From the cell containing the given text, extract its center point as [X, Y] coordinate. 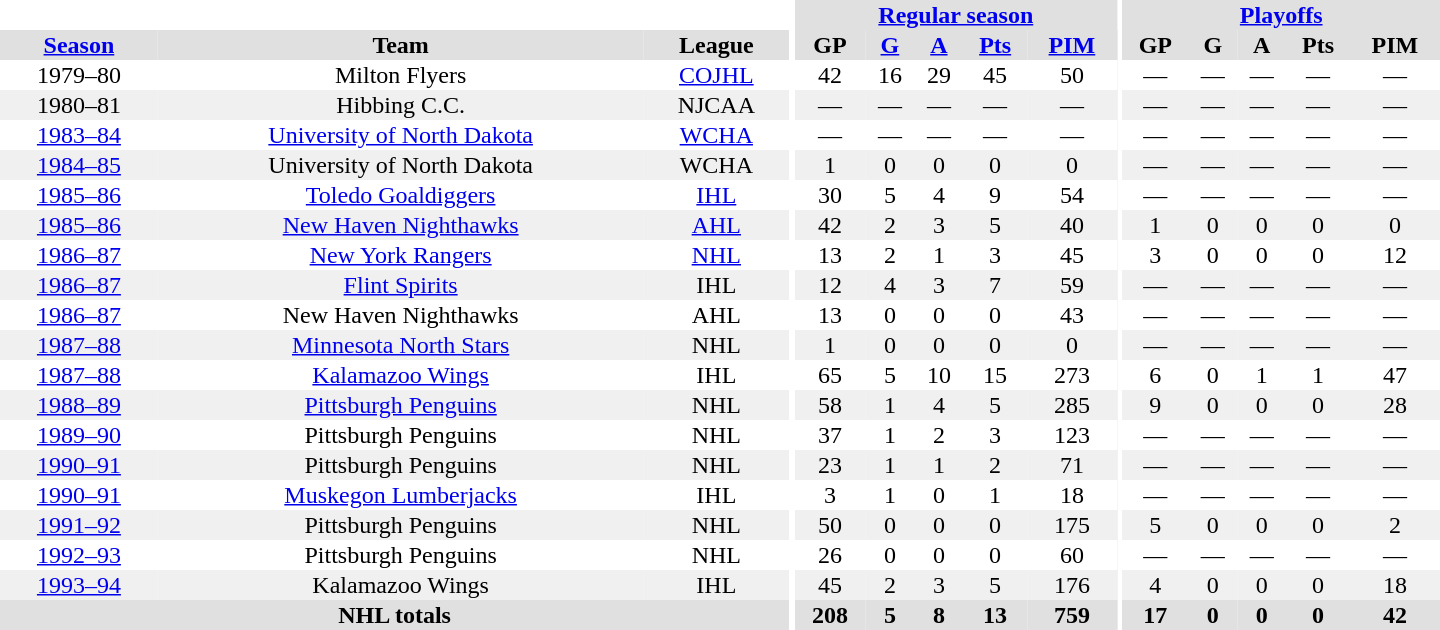
Flint Spirits [401, 285]
65 [830, 375]
71 [1072, 465]
NJCAA [716, 105]
273 [1072, 375]
1979–80 [79, 75]
28 [1395, 405]
Toledo Goaldiggers [401, 195]
176 [1072, 585]
Regular season [956, 15]
60 [1072, 555]
1983–84 [79, 135]
29 [938, 75]
23 [830, 465]
Hibbing C.C. [401, 105]
League [716, 45]
8 [938, 615]
NHL totals [394, 615]
Season [79, 45]
6 [1155, 375]
26 [830, 555]
123 [1072, 435]
1984–85 [79, 165]
285 [1072, 405]
10 [938, 375]
1991–92 [79, 525]
1980–81 [79, 105]
15 [994, 375]
1988–89 [79, 405]
Minnesota North Stars [401, 345]
40 [1072, 225]
7 [994, 285]
New York Rangers [401, 255]
1993–94 [79, 585]
Team [401, 45]
208 [830, 615]
43 [1072, 315]
17 [1155, 615]
30 [830, 195]
47 [1395, 375]
Muskegon Lumberjacks [401, 495]
COJHL [716, 75]
16 [890, 75]
59 [1072, 285]
Playoffs [1281, 15]
759 [1072, 615]
58 [830, 405]
54 [1072, 195]
1992–93 [79, 555]
1989–90 [79, 435]
37 [830, 435]
Milton Flyers [401, 75]
175 [1072, 525]
